Provide the (X, Y) coordinate of the cell's center where the given text is located.  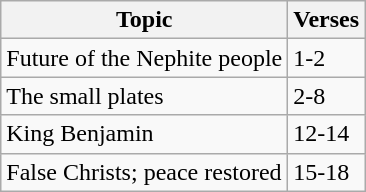
2-8 (326, 96)
15-18 (326, 172)
Future of the Nephite people (144, 58)
King Benjamin (144, 134)
12-14 (326, 134)
Topic (144, 20)
False Christs; peace restored (144, 172)
The small plates (144, 96)
1-2 (326, 58)
Verses (326, 20)
